Find where the given text appears and provide that cell's center as [X, Y] coordinate. 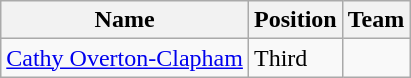
Team [376, 20]
Cathy Overton-Clapham [125, 58]
Position [295, 20]
Name [125, 20]
Third [295, 58]
